Extract the (x, y) coordinate from the center of the cell holding the provided text.  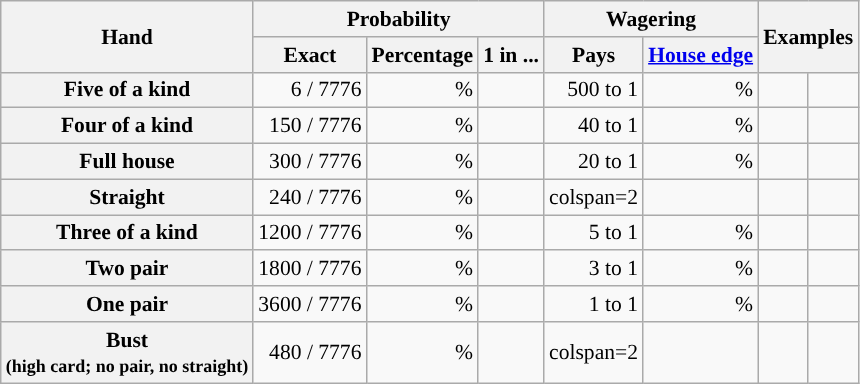
Full house (127, 162)
Straight (127, 197)
House edge (700, 55)
6 / 7776 (310, 90)
Two pair (127, 269)
1 to 1 (594, 304)
3 to 1 (594, 269)
Bust(high card; no pair, no straight) (127, 352)
Wagering (651, 19)
Exact (310, 55)
480 / 7776 (310, 352)
150 / 7776 (310, 126)
Four of a kind (127, 126)
Percentage (423, 55)
3600 / 7776 (310, 304)
Examples (808, 36)
1 in ... (511, 55)
300 / 7776 (310, 162)
1800 / 7776 (310, 269)
240 / 7776 (310, 197)
5 to 1 (594, 233)
Five of a kind (127, 90)
One pair (127, 304)
Probability (398, 19)
Three of a kind (127, 233)
Pays (594, 55)
Hand (127, 36)
20 to 1 (594, 162)
500 to 1 (594, 90)
1200 / 7776 (310, 233)
40 to 1 (594, 126)
